Search for the cell housing the specified text and yield its [X, Y] center coordinate. 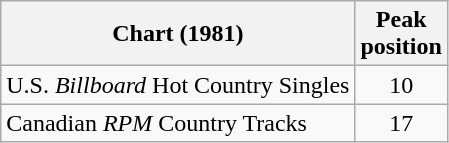
Canadian RPM Country Tracks [178, 123]
10 [401, 85]
Chart (1981) [178, 34]
17 [401, 123]
U.S. Billboard Hot Country Singles [178, 85]
Peakposition [401, 34]
